Output the [X, Y] coordinate of the center of the cell containing the given text.  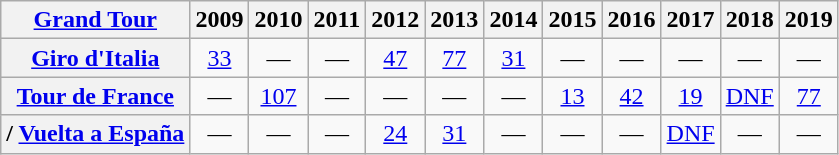
2011 [337, 20]
2018 [750, 20]
24 [396, 134]
107 [278, 96]
2013 [454, 20]
/ Vuelta a España [96, 134]
42 [632, 96]
2019 [808, 20]
33 [220, 58]
Tour de France [96, 96]
2016 [632, 20]
2017 [690, 20]
47 [396, 58]
19 [690, 96]
13 [572, 96]
2009 [220, 20]
2012 [396, 20]
2015 [572, 20]
2014 [514, 20]
Giro d'Italia [96, 58]
Grand Tour [96, 20]
2010 [278, 20]
